Output the (x, y) coordinate of the center of the cell containing the given text.  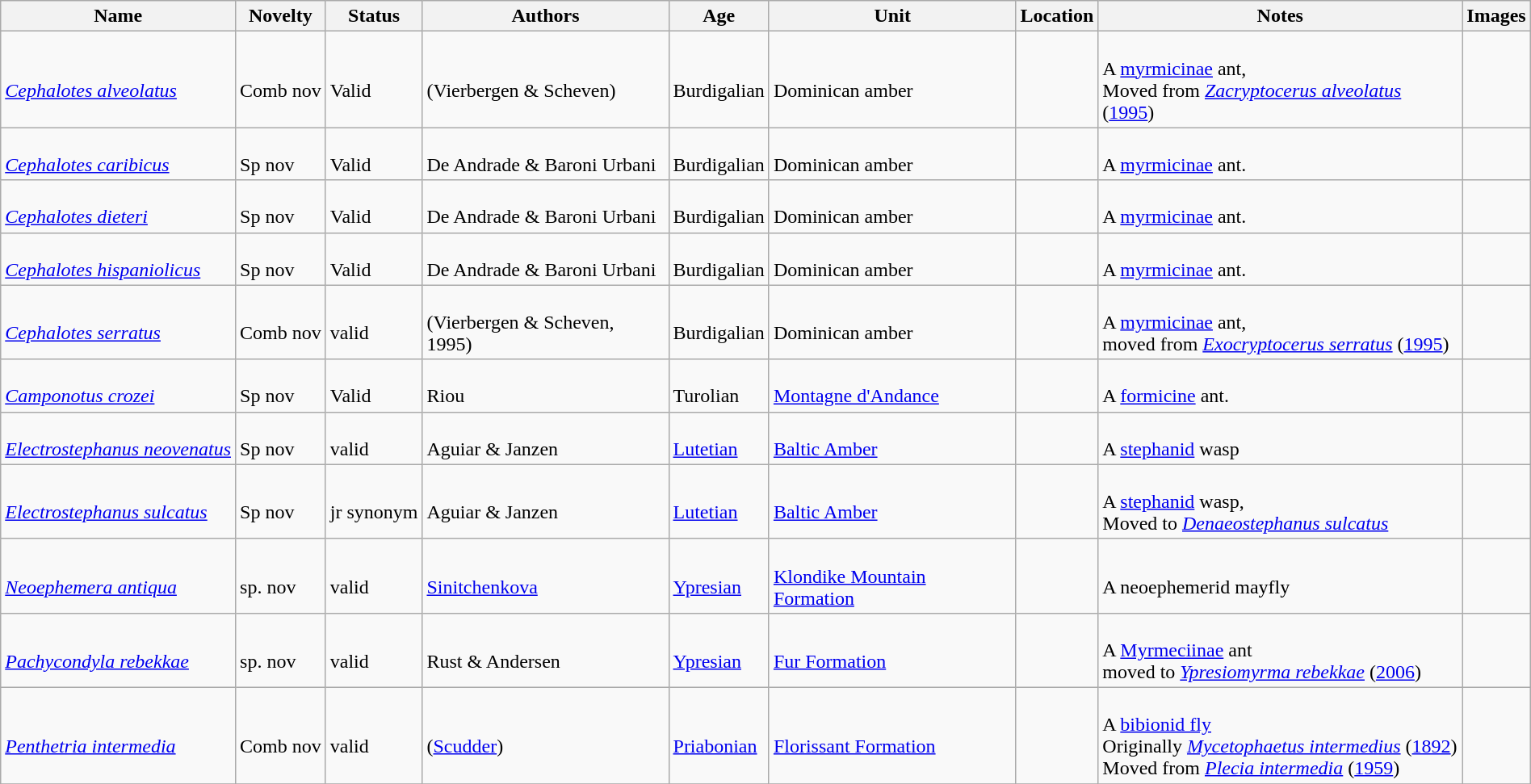
Cephalotes alveolatus (118, 79)
Novelty (281, 16)
Cephalotes serratus (118, 322)
Electrostephanus sulcatus (118, 501)
Images (1496, 16)
(Vierbergen & Scheven, 1995) (546, 322)
Age (719, 16)
Camponotus crozei (118, 386)
Notes (1281, 16)
Authors (546, 16)
Sinitchenkova (546, 576)
(Vierbergen & Scheven) (546, 79)
Turolian (719, 386)
Pachycondyla rebekkae (118, 650)
A myrmicinae ant, moved from Exocryptocerus serratus (1995) (1281, 322)
A neoephemerid mayfly (1281, 576)
Cephalotes caribicus (118, 153)
A myrmicinae ant, Moved from Zacryptocerus alveolatus (1995) (1281, 79)
A stephanid wasp, Moved to Denaeostephanus sulcatus (1281, 501)
Florissant Formation (892, 735)
jr synonym (374, 501)
A stephanid wasp (1281, 438)
Priabonian (719, 735)
Rust & Andersen (546, 650)
Name (118, 16)
Montagne d'Andance (892, 386)
Neoephemera antiqua (118, 576)
Electrostephanus neovenatus (118, 438)
(Scudder) (546, 735)
Fur Formation (892, 650)
Penthetria intermedia (118, 735)
Unit (892, 16)
A Myrmeciinae ant moved to Ypresiomyrma rebekkae (2006) (1281, 650)
A bibionid fly Originally Mycetophaetus intermedius (1892) Moved from Plecia intermedia (1959) (1281, 735)
Klondike Mountain Formation (892, 576)
Riou (546, 386)
Cephalotes dieteri (118, 207)
Cephalotes hispaniolicus (118, 258)
A formicine ant. (1281, 386)
Status (374, 16)
Location (1057, 16)
